From the cell containing the given text, extract its center point as [x, y] coordinate. 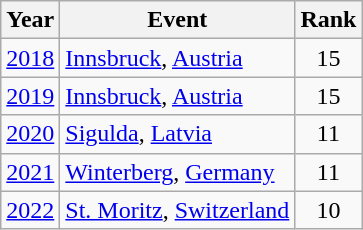
Rank [328, 20]
Event [178, 20]
Sigulda, Latvia [178, 134]
10 [328, 210]
Year [30, 20]
2020 [30, 134]
2018 [30, 58]
2021 [30, 172]
2022 [30, 210]
St. Moritz, Switzerland [178, 210]
Winterberg, Germany [178, 172]
2019 [30, 96]
